For the text-containing cell, return its midpoint in [X, Y] coordinate format. 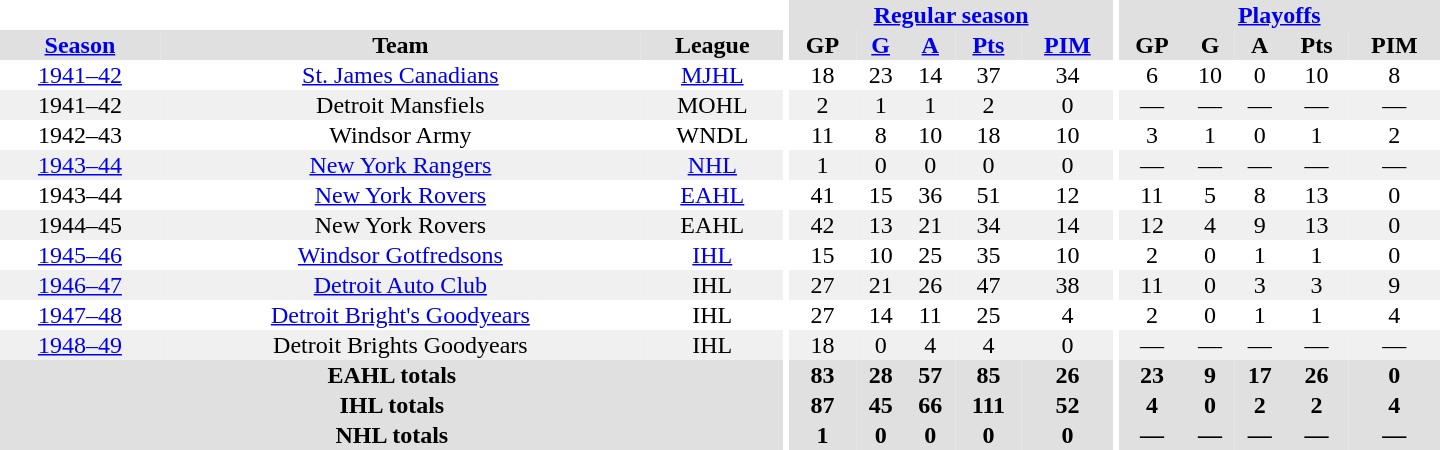
Detroit Mansfiels [400, 105]
57 [930, 375]
Team [400, 45]
5 [1210, 195]
1948–49 [80, 345]
47 [988, 285]
St. James Canadians [400, 75]
35 [988, 255]
1946–47 [80, 285]
NHL totals [392, 435]
66 [930, 405]
1945–46 [80, 255]
Detroit Auto Club [400, 285]
WNDL [712, 135]
6 [1152, 75]
87 [822, 405]
MOHL [712, 105]
MJHL [712, 75]
85 [988, 375]
52 [1068, 405]
41 [822, 195]
42 [822, 225]
Windsor Gotfredsons [400, 255]
37 [988, 75]
38 [1068, 285]
28 [881, 375]
83 [822, 375]
36 [930, 195]
Season [80, 45]
Detroit Brights Goodyears [400, 345]
Playoffs [1280, 15]
Windsor Army [400, 135]
51 [988, 195]
17 [1260, 375]
1947–48 [80, 315]
League [712, 45]
1944–45 [80, 225]
45 [881, 405]
New York Rangers [400, 165]
Regular season [951, 15]
1942–43 [80, 135]
EAHL totals [392, 375]
111 [988, 405]
IHL totals [392, 405]
Detroit Bright's Goodyears [400, 315]
NHL [712, 165]
